Identify which cell holds the provided text, then report its (x, y) central coordinate. 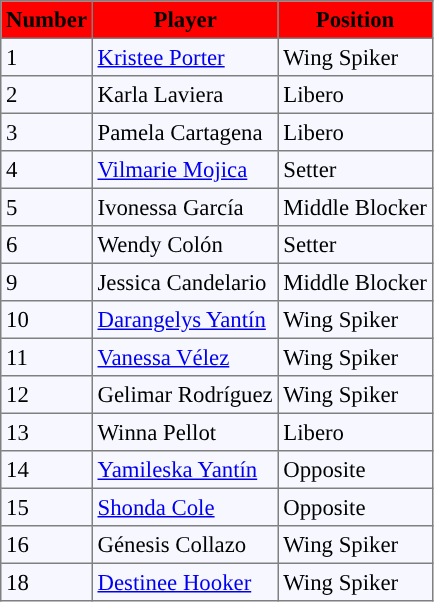
1 (47, 57)
Génesis Collazo (185, 545)
5 (47, 207)
Kristee Porter (185, 57)
Jessica Candelario (185, 282)
Darangelys Yantín (185, 320)
18 (47, 582)
Shonda Cole (185, 507)
Ivonessa García (185, 207)
Winna Pellot (185, 432)
Player (185, 20)
Number (47, 20)
Gelimar Rodríguez (185, 395)
12 (47, 395)
16 (47, 545)
Karla Laviera (185, 95)
Yamileska Yantín (185, 470)
2 (47, 95)
14 (47, 470)
Vilmarie Mojica (185, 170)
Wendy Colón (185, 245)
11 (47, 357)
13 (47, 432)
9 (47, 282)
15 (47, 507)
3 (47, 132)
Destinee Hooker (185, 582)
4 (47, 170)
Pamela Cartagena (185, 132)
Vanessa Vélez (185, 357)
6 (47, 245)
10 (47, 320)
Position (355, 20)
